Provide the [X, Y] coordinate of the cell's center where the given text is located.  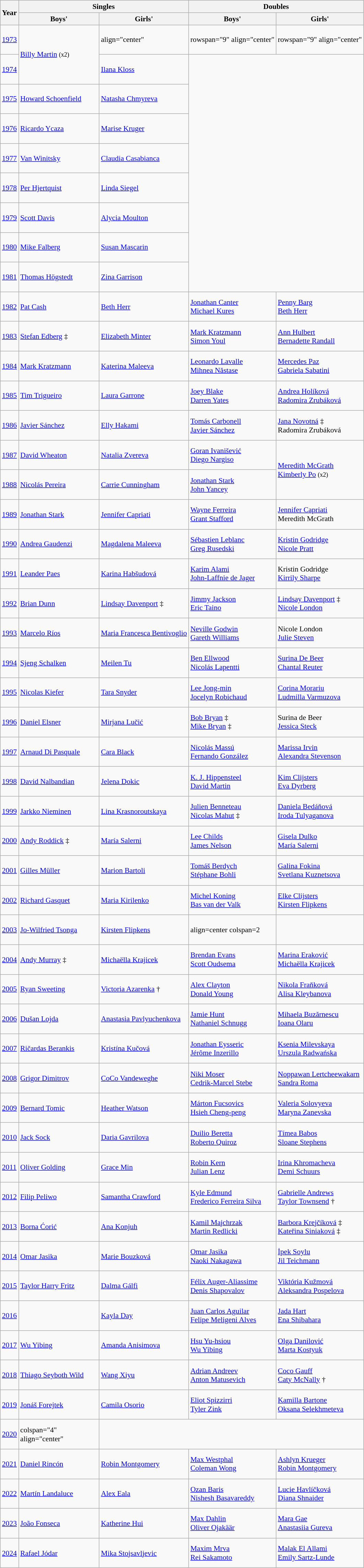
Camila Osorio [144, 1405]
Penny Barg Beth Herr [320, 307]
Kamil Majchrzak Martin Redlicki [233, 1227]
Robin Kern Julian Lenz [233, 1167]
K. J. Hippensteel David Martin [233, 781]
align=center colspan=2 [233, 930]
Grigor Dimitrov [59, 1078]
Javier Sánchez [59, 425]
Gilles Müller [59, 870]
Max Dahlin Oliver Ojakäär [233, 1523]
Kristína Kučová [144, 1049]
Amanda Anisimova [144, 1345]
2003 [10, 930]
1989 [10, 515]
Tomáš Berdych Stéphane Bohli [233, 870]
Alex Eala [144, 1494]
Bernard Tomic [59, 1108]
1979 [10, 218]
Martín Landaluce [59, 1494]
Jonathan Canter Michael Kures [233, 307]
Ksenia Milevskaya Urszula Radwańska [320, 1049]
Zina Garrison [144, 277]
1974 [10, 69]
1984 [10, 366]
2000 [10, 841]
1999 [10, 811]
Jonáš Forejtek [59, 1405]
2022 [10, 1494]
Julien Benneteau Nicolas Mahut ‡ [233, 811]
Ann Hulbert Bernadette Randall [320, 336]
Marie Bouzková [144, 1256]
Andy Roddick ‡ [59, 841]
Noppawan Lertcheewakarn Sandra Roma [320, 1078]
1998 [10, 781]
Gabrielle Andrews Taylor Townsend † [320, 1197]
2002 [10, 900]
Marina Eraković Michaëlla Krajicek [320, 959]
1978 [10, 188]
Corina Morariu Ludmilla Varmuzova [320, 692]
Thomas Högstedt [59, 277]
Year [10, 12]
Duilio Beretta Roberto Quiroz [233, 1138]
Viktória Kužmová Aleksandra Pospelova [320, 1286]
Laura Garrone [144, 396]
Surina De Beer Chantal Reuter [320, 663]
Leander Paes [59, 574]
Wayne Ferreira Grant Stafford [233, 515]
1980 [10, 247]
Jarkko Nieminen [59, 811]
1993 [10, 633]
Carrie Cunningham [144, 485]
Robin Montgomery [144, 1464]
2014 [10, 1256]
Michel Koning Bas van der Valk [233, 900]
Neville Godwin Gareth Williams [233, 633]
1986 [10, 425]
Alycia Moulton [144, 218]
CoCo Vandeweghe [144, 1078]
1991 [10, 574]
Anastasia Pavlyuchenkova [144, 1019]
Ben Ellwood Nicolás Lapentti [233, 663]
Kyle Edmund Frederico Ferreira Silva [233, 1197]
Kristin Godridge Nicole Pratt [320, 544]
Beth Herr [144, 307]
Elly Hakami [144, 425]
Alex Clayton Donald Young [233, 989]
Elke Clijsters Kirsten Flipkens [320, 900]
Lindsay Davenport ‡ [144, 603]
Jennifer Capriati Meredith McGrath [320, 515]
Jamie Hunt Nathaniel Schnugg [233, 1019]
Wu Yibing [59, 1345]
Marcelo Ríos [59, 633]
2024 [10, 1553]
Thiago Seyboth Wild [59, 1375]
Mark Kratzmann [59, 366]
Katherine Hui [144, 1523]
Juan Carlos Aguilar Felipe Meligeni Alves [233, 1316]
Ryan Sweeting [59, 989]
Van Winitsky [59, 158]
Daniel Elsner [59, 722]
Victoria Azarenka † [144, 989]
Lina Krasnoroutskaya [144, 811]
Kamilla Bartone Oksana Selekhmeteva [320, 1405]
Félix Auger-Aliassime Denis Shapovalov [233, 1286]
Lucie Havlíčková Diana Shnaider [320, 1494]
2015 [10, 1286]
1996 [10, 722]
Pat Cash [59, 307]
Oliver Golding [59, 1167]
Jimmy Jackson Eric Taino [233, 603]
Mark Kratzmann Simon Youl [233, 336]
Sébastien Leblanc Greg Rusedski [233, 544]
David Nalbandian [59, 781]
Natasha Chmyreva [144, 99]
Barbora Krejčíková ‡ Kateřina Siniaková ‡ [320, 1227]
Márton Fucsovics Hsieh Cheng-peng [233, 1108]
2005 [10, 989]
2020 [10, 1434]
Nicolás Massú Fernando González [233, 752]
Dušan Lojda [59, 1019]
1973 [10, 40]
1997 [10, 752]
Stefan Edberg ‡ [59, 336]
Gisela Dulko María Salerni [320, 841]
2008 [10, 1078]
Leonardo Lavalle Mihnea Năstase [233, 366]
Meredith McGrath Kimberly Po (x2) [320, 470]
Ana Konjuh [144, 1227]
2006 [10, 1019]
Daniel Rincón [59, 1464]
Jennifer Capriati [144, 515]
Heather Watson [144, 1108]
Irina Khromacheva Demi Schuurs [320, 1167]
Jonathan Stark [59, 515]
1976 [10, 129]
Jana Novotná ‡ Radomira Zrubáková [320, 425]
Singles [104, 7]
1987 [10, 455]
Dalma Gálfi [144, 1286]
Grace Min [144, 1167]
Wang Xiyu [144, 1375]
Nikola Fraňková Alisa Kleybanova [320, 989]
2021 [10, 1464]
David Wheaton [59, 455]
Olga Danilović Marta Kostyuk [320, 1345]
Maria Kirilenko [144, 900]
Samantha Crawford [144, 1197]
Omar Jasika [59, 1256]
Mihaela Buzărnescu Ioana Olaru [320, 1019]
2023 [10, 1523]
Doubles [276, 7]
1988 [10, 485]
Lee Childs James Nelson [233, 841]
1977 [10, 158]
Brendan Evans Scott Oudsema [233, 959]
Magdalena Maleeva [144, 544]
Arnaud Di Pasquale [59, 752]
Richard Gasquet [59, 900]
Max Westphal Coleman Wong [233, 1464]
2019 [10, 1405]
Michaëlla Krajicek [144, 959]
Daniela Bedáňová Iroda Tulyaganova [320, 811]
1995 [10, 692]
Ričardas Berankis [59, 1049]
2018 [10, 1375]
Malak El Allami Emily Sartz-Lunde [320, 1553]
2016 [10, 1316]
Per Hjertquist [59, 188]
İpek Soylu Jil Teichmann [320, 1256]
María Salerni [144, 841]
Joey Blake Darren Yates [233, 396]
Mercedes Paz Gabriela Sabatini [320, 366]
Andy Murray ‡ [59, 959]
Borna Ćorić [59, 1227]
Meilen Tu [144, 663]
Jada Hart Ena Shibahara [320, 1316]
Lee Jong-min Jocelyn Robichaud [233, 692]
Maria Francesca Bentivoglio [144, 633]
2013 [10, 1227]
1990 [10, 544]
Linda Siegel [144, 188]
1982 [10, 307]
Rafael Jódar [59, 1553]
Andrea Holíková Radomira Zrubáková [320, 396]
2011 [10, 1167]
Daria Gavrilova [144, 1138]
Jonathan Eysseric Jérôme Inzerillo [233, 1049]
Taylor Harry Fritz [59, 1286]
Tímea Babos Sloane Stephens [320, 1138]
1983 [10, 336]
1994 [10, 663]
2010 [10, 1138]
Marissa Irvin Alexandra Stevenson [320, 752]
Jelena Dokic [144, 781]
Brian Dunn [59, 603]
Ricardo Ycaza [59, 129]
Nicolás Pereira [59, 485]
Eliot Spizzirri Tyler Zink [233, 1405]
Maxim Mrva Rei Sakamoto [233, 1553]
2004 [10, 959]
2001 [10, 870]
Niki Moser Cedrik-Marcel Stebe [233, 1078]
2009 [10, 1108]
Claudia Casabianca [144, 158]
Bob Bryan ‡ Mike Bryan ‡ [233, 722]
Tim Trigueiro [59, 396]
Filip Peliwo [59, 1197]
Howard Schoenfield [59, 99]
Jack Sock [59, 1138]
Ozan Baris Nishesh Basavareddy [233, 1494]
Jo-Wilfried Tsonga [59, 930]
Tomás Carbonell Javier Sánchez [233, 425]
Ilana Kloss [144, 69]
colspan="4" align="center" [59, 1434]
align="center" [144, 40]
Mirjana Lučić [144, 722]
Kayla Day [144, 1316]
Susan Mascarin [144, 247]
João Fonseca [59, 1523]
Lindsay Davenport ‡ Nicole London [320, 603]
Nicolas Kiefer [59, 692]
Goran Ivanišević Diego Nargiso [233, 455]
Kim Clijsters Eva Dyrberg [320, 781]
Tara Snyder [144, 692]
Cara Black [144, 752]
Marise Kruger [144, 129]
Ashlyn Krueger Robin Montgomery [320, 1464]
Mika Stojsavljevic [144, 1553]
Valeria Solovyeva Maryna Zanevska [320, 1108]
1992 [10, 603]
Kirsten Flipkens [144, 930]
Marion Bartoli [144, 870]
Hsu Yu-hsiou Wu Yibing [233, 1345]
1981 [10, 277]
Kristin Godridge Kirrily Sharpe [320, 574]
2012 [10, 1197]
Katerina Maleeva [144, 366]
Galina Fokina Svetlana Kuznetsova [320, 870]
Jonathan Stark John Yancey [233, 485]
Nicole London Julie Steven [320, 633]
2007 [10, 1049]
Billy Martin (x2) [59, 54]
Andrea Gaudenzi [59, 544]
Mike Falberg [59, 247]
Omar Jasika Naoki Nakagawa [233, 1256]
1985 [10, 396]
Adrian Andreev Anton Matusevich [233, 1375]
Mara Gae Anastasiia Gureva [320, 1523]
Karim Alami John-Laffnie de Jager [233, 574]
Natalia Zvereva [144, 455]
2017 [10, 1345]
1975 [10, 99]
Scott Davis [59, 218]
Surina de Beer Jessica Steck [320, 722]
Elizabeth Minter [144, 336]
Coco Gauff Caty McNally † [320, 1375]
Sjeng Schalken [59, 663]
Karina Habšudová [144, 574]
